Pinpoint the cell where the given text exists, returning its [x, y] midpoint coordinate. 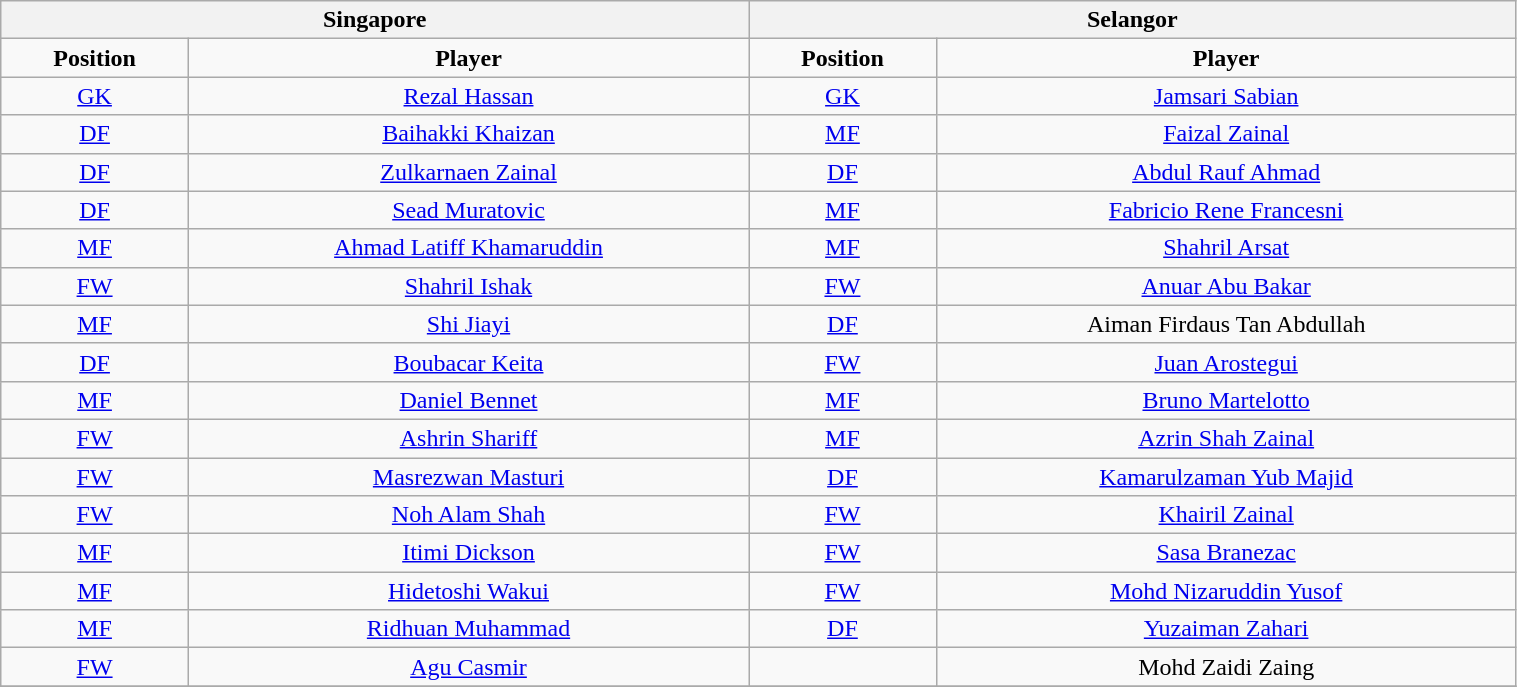
Agu Casmir [468, 667]
Shi Jiayi [468, 324]
Azrin Shah Zainal [1226, 438]
Boubacar Keita [468, 362]
Aiman Firdaus Tan Abdullah [1226, 324]
Singapore [375, 20]
Itimi Dickson [468, 553]
Daniel Bennet [468, 400]
Hidetoshi Wakui [468, 591]
Shahril Ishak [468, 286]
Abdul Rauf Ahmad [1226, 172]
Mohd Zaidi Zaing [1226, 667]
Zulkarnaen Zainal [468, 172]
Anuar Abu Bakar [1226, 286]
Ridhuan Muhammad [468, 629]
Khairil Zainal [1226, 515]
Bruno Martelotto [1226, 400]
Mohd Nizaruddin Yusof [1226, 591]
Rezal Hassan [468, 96]
Jamsari Sabian [1226, 96]
Baihakki Khaizan [468, 134]
Noh Alam Shah [468, 515]
Sasa Branezac [1226, 553]
Kamarulzaman Yub Majid [1226, 477]
Juan Arostegui [1226, 362]
Ashrin Shariff [468, 438]
Fabricio Rene Francesni [1226, 210]
Masrezwan Masturi [468, 477]
Shahril Arsat [1226, 248]
Yuzaiman Zahari [1226, 629]
Sead Muratovic [468, 210]
Faizal Zainal [1226, 134]
Selangor [1132, 20]
Ahmad Latiff Khamaruddin [468, 248]
